Return the [x, y] coordinate for the center point of the cell that contains the specified text.  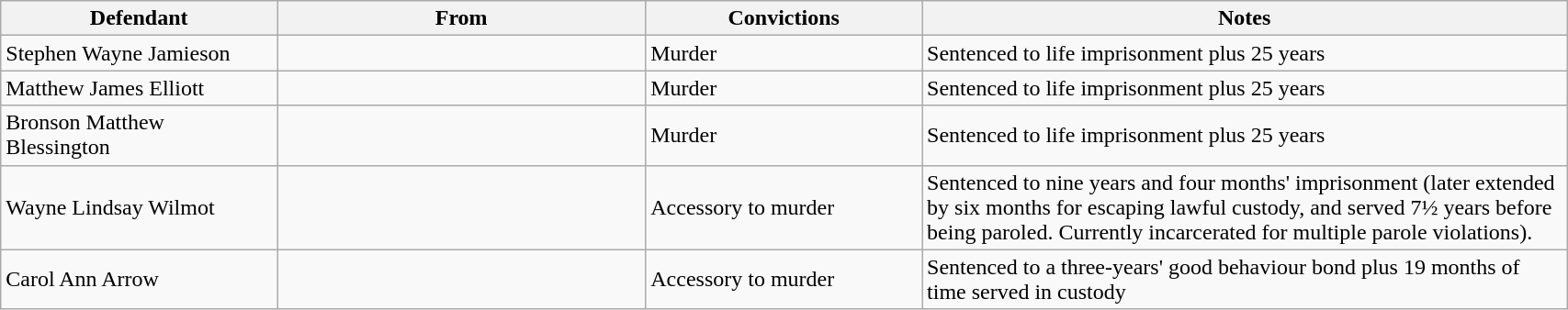
Bronson Matthew Blessington [140, 136]
Convictions [784, 18]
Matthew James Elliott [140, 88]
Notes [1245, 18]
Sentenced to a three-years' good behaviour bond plus 19 months of time served in custody [1245, 279]
From [461, 18]
Stephen Wayne Jamieson [140, 53]
Wayne Lindsay Wilmot [140, 207]
Carol Ann Arrow [140, 279]
Defendant [140, 18]
